Detect which cell encompasses the target text, then output its [x, y] center coordinate. 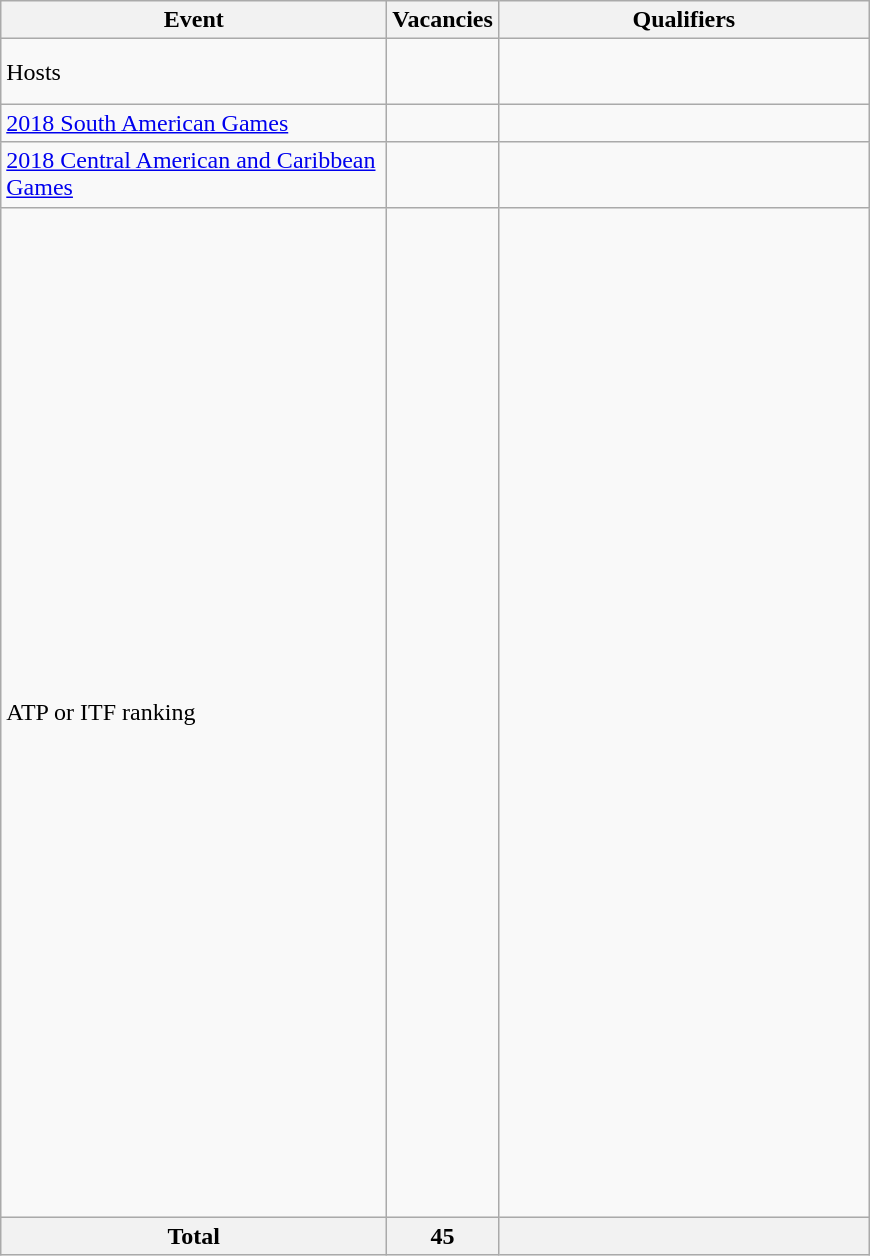
Hosts [194, 72]
Total [194, 1236]
2018 South American Games [194, 123]
ATP or ITF ranking [194, 712]
Qualifiers [684, 20]
Event [194, 20]
Vacancies [443, 20]
2018 Central American and Caribbean Games [194, 174]
45 [443, 1236]
